Capture the cell that displays the provided text and extract its [x, y] central coordinate. 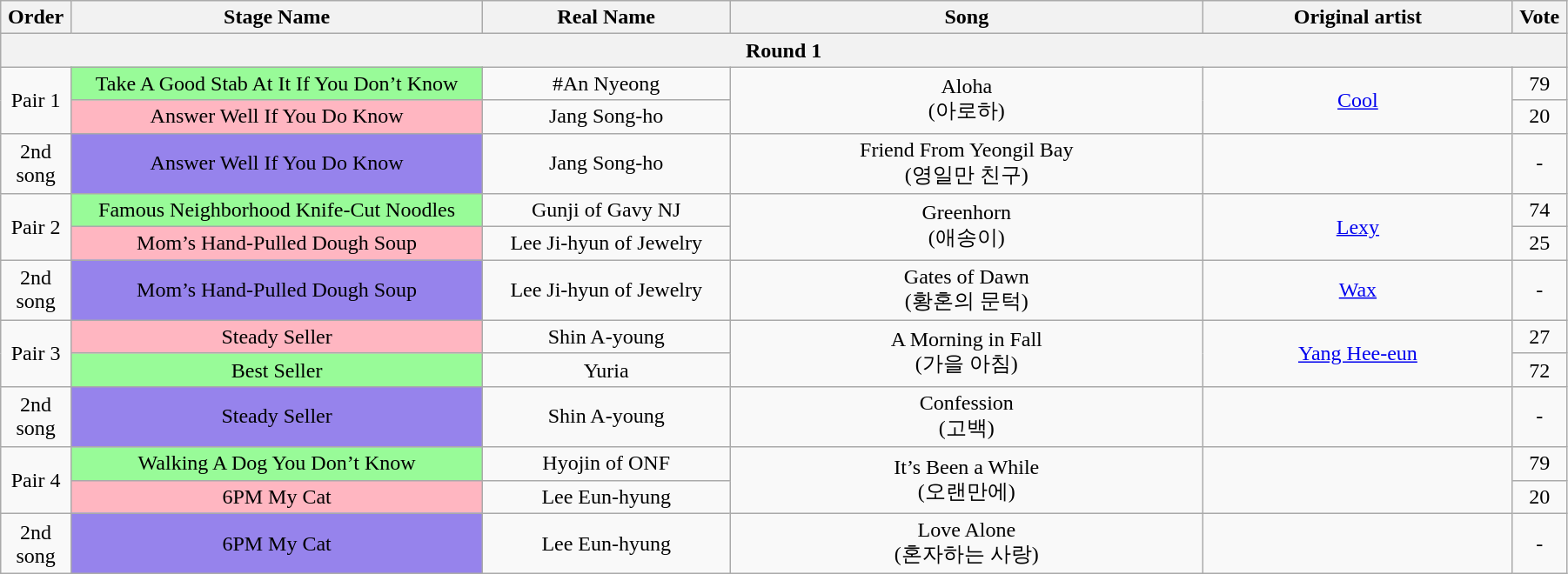
Pair 4 [37, 480]
Real Name [606, 17]
It’s Been a While(오랜만에) [967, 480]
Best Seller [277, 370]
Aloha(아로하) [967, 100]
Pair 2 [37, 227]
Hyojin of ONF [606, 464]
Wax [1357, 290]
Gates of Dawn(황혼의 문턱) [967, 290]
Yang Hee-eun [1357, 353]
Gunji of Gavy NJ [606, 210]
Round 1 [784, 50]
27 [1540, 337]
A Morning in Fall(가을 아침) [967, 353]
Love Alone(혼자하는 사랑) [967, 544]
Song [967, 17]
Famous Neighborhood Knife-Cut Noodles [277, 210]
Order [37, 17]
Stage Name [277, 17]
Walking A Dog You Don’t Know [277, 464]
Friend From Yeongil Bay(영일만 친구) [967, 164]
72 [1540, 370]
Original artist [1357, 17]
#An Nyeong [606, 83]
25 [1540, 244]
Pair 3 [37, 353]
Vote [1540, 17]
Take A Good Stab At It If You Don’t Know [277, 83]
Confession(고백) [967, 417]
74 [1540, 210]
Yuria [606, 370]
Pair 1 [37, 100]
Greenhorn(애송이) [967, 227]
Cool [1357, 100]
Lexy [1357, 227]
